From the cell containing the given text, extract its center point as [x, y] coordinate. 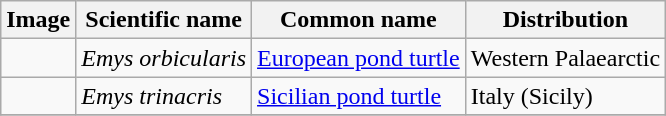
Emys orbicularis [164, 58]
Sicilian pond turtle [359, 96]
Emys trinacris [164, 96]
Common name [359, 20]
Scientific name [164, 20]
Western Palaearctic [565, 58]
Italy (Sicily) [565, 96]
Distribution [565, 20]
European pond turtle [359, 58]
Image [38, 20]
